For the text-containing cell, return its midpoint in (X, Y) coordinate format. 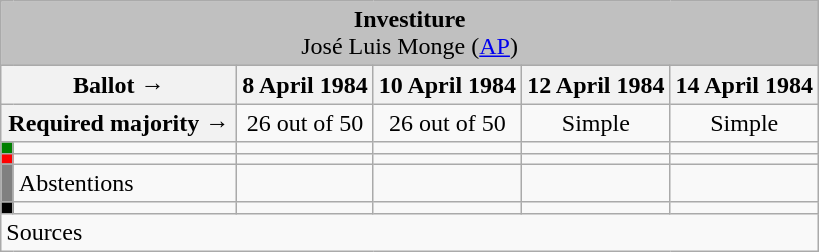
Abstentions (125, 183)
InvestitureJosé Luis Monge (AP) (410, 34)
Sources (410, 232)
10 April 1984 (447, 85)
Required majority → (119, 123)
12 April 1984 (596, 85)
8 April 1984 (305, 85)
Ballot → (119, 85)
14 April 1984 (744, 85)
